Output the [X, Y] coordinate of the center of the cell containing the given text.  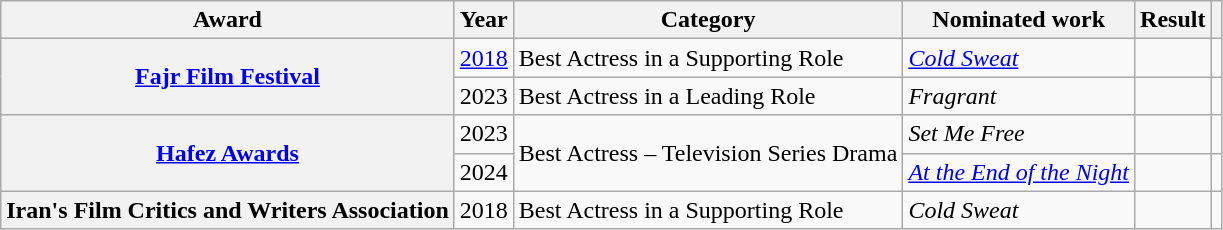
At the End of the Night [1019, 172]
Category [708, 20]
Hafez Awards [228, 153]
Iran's Film Critics and Writers Association [228, 210]
Result [1173, 20]
Set Me Free [1019, 134]
Fragrant [1019, 96]
Nominated work [1019, 20]
Year [484, 20]
2024 [484, 172]
Fajr Film Festival [228, 77]
Award [228, 20]
Best Actress – Television Series Drama [708, 153]
Best Actress in a Leading Role [708, 96]
